For the text-containing cell, return its midpoint in [x, y] coordinate format. 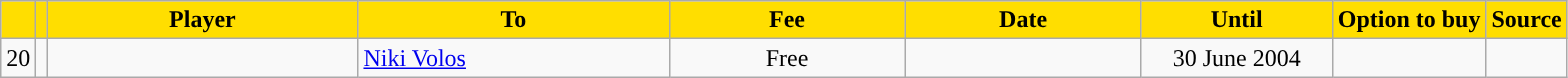
30 June 2004 [1236, 58]
Option to buy [1409, 20]
Niki Volos [514, 58]
Fee [787, 20]
Until [1236, 20]
To [514, 20]
Player [202, 20]
Free [787, 58]
20 [18, 58]
Date [1023, 20]
Source [1526, 20]
